Find where the given text appears and provide that cell's center as [X, Y] coordinate. 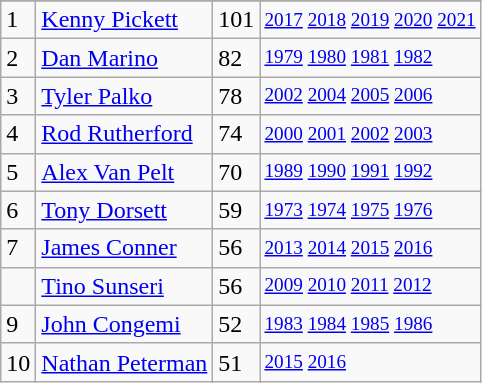
101 [236, 20]
7 [18, 248]
Dan Marino [124, 58]
Rod Rutherford [124, 134]
John Congemi [124, 324]
Tony Dorsett [124, 210]
6 [18, 210]
Tyler Palko [124, 96]
2009 2010 2011 2012 [370, 286]
Kenny Pickett [124, 20]
1973 1974 1975 1976 [370, 210]
2000 2001 2002 2003 [370, 134]
James Conner [124, 248]
2015 2016 [370, 362]
1989 1990 1991 1992 [370, 172]
2013 2014 2015 2016 [370, 248]
Nathan Peterman [124, 362]
59 [236, 210]
1979 1980 1981 1982 [370, 58]
1983 1984 1985 1986 [370, 324]
Tino Sunseri [124, 286]
70 [236, 172]
82 [236, 58]
2002 2004 2005 2006 [370, 96]
78 [236, 96]
9 [18, 324]
1 [18, 20]
Alex Van Pelt [124, 172]
10 [18, 362]
4 [18, 134]
5 [18, 172]
3 [18, 96]
2017 2018 2019 2020 2021 [370, 20]
74 [236, 134]
2 [18, 58]
52 [236, 324]
51 [236, 362]
